Extract the [x, y] coordinate from the center of the cell holding the provided text.  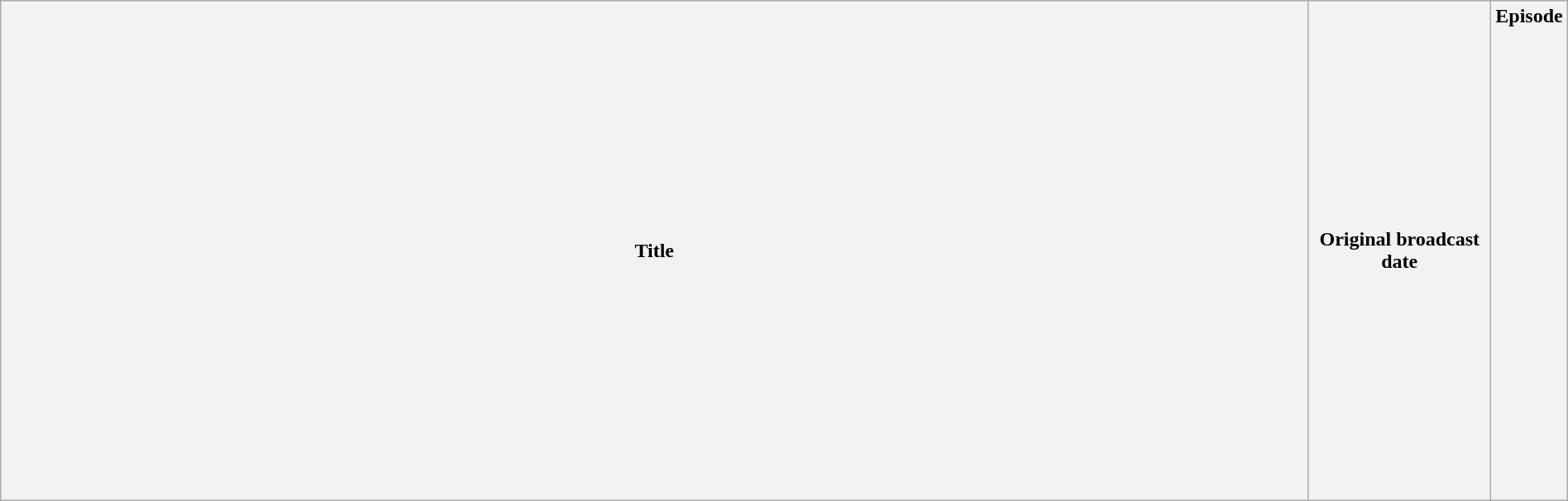
Original broadcast date [1399, 251]
Episode [1529, 251]
Title [655, 251]
